Output the (X, Y) coordinate of the center of the cell containing the given text.  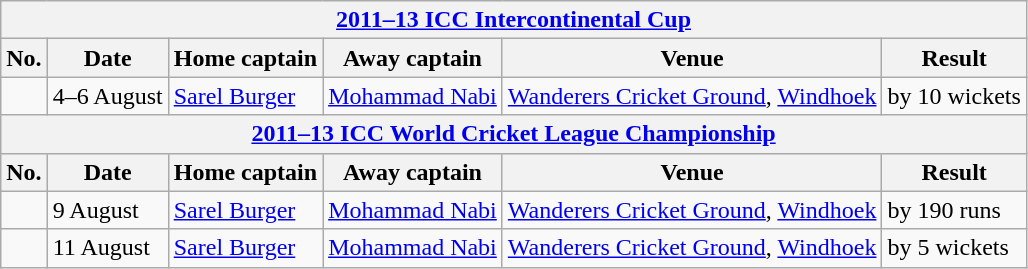
11 August (108, 248)
by 5 wickets (954, 248)
by 190 runs (954, 210)
2011–13 ICC World Cricket League Championship (514, 134)
9 August (108, 210)
2011–13 ICC Intercontinental Cup (514, 20)
by 10 wickets (954, 96)
4–6 August (108, 96)
